From the cell containing the given text, extract its center point as [x, y] coordinate. 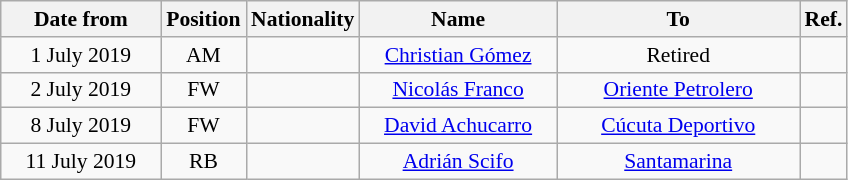
Ref. [824, 19]
Oriente Petrolero [678, 90]
Cúcuta Deportivo [678, 126]
Santamarina [678, 162]
To [678, 19]
Nicolás Franco [458, 90]
RB [204, 162]
Retired [678, 55]
David Achucarro [458, 126]
8 July 2019 [81, 126]
1 July 2019 [81, 55]
Name [458, 19]
Christian Gómez [458, 55]
Nationality [302, 19]
2 July 2019 [81, 90]
Adrián Scifo [458, 162]
Position [204, 19]
Date from [81, 19]
AM [204, 55]
11 July 2019 [81, 162]
